Pinpoint the cell where the given text exists, returning its (x, y) midpoint coordinate. 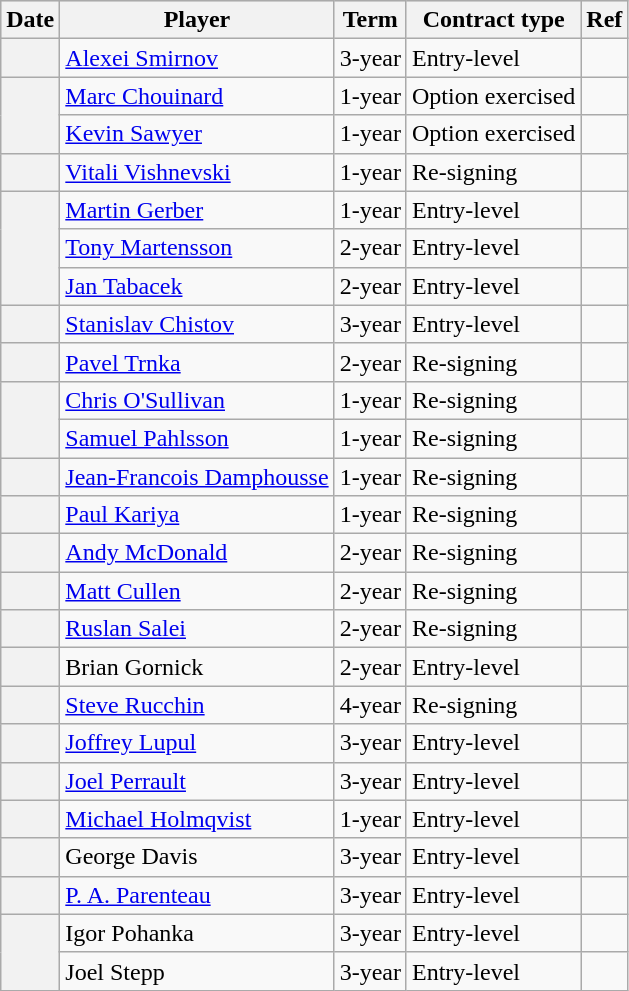
Vitali Vishnevski (197, 172)
George Davis (197, 857)
Contract type (493, 20)
Tony Martensson (197, 248)
Joel Perrault (197, 781)
Joel Stepp (197, 971)
Pavel Trnka (197, 362)
P. A. Parenteau (197, 895)
Stanislav Chistov (197, 324)
Igor Pohanka (197, 933)
Chris O'Sullivan (197, 400)
Date (30, 20)
Kevin Sawyer (197, 134)
Ruslan Salei (197, 629)
Ref (604, 20)
Michael Holmqvist (197, 819)
Martin Gerber (197, 210)
Player (197, 20)
Andy McDonald (197, 553)
Jan Tabacek (197, 286)
Marc Chouinard (197, 96)
Brian Gornick (197, 667)
4-year (370, 705)
Joffrey Lupul (197, 743)
Alexei Smirnov (197, 58)
Paul Kariya (197, 515)
Matt Cullen (197, 591)
Term (370, 20)
Jean-Francois Damphousse (197, 477)
Samuel Pahlsson (197, 438)
Steve Rucchin (197, 705)
